Pinpoint the cell where the given text exists, returning its (x, y) midpoint coordinate. 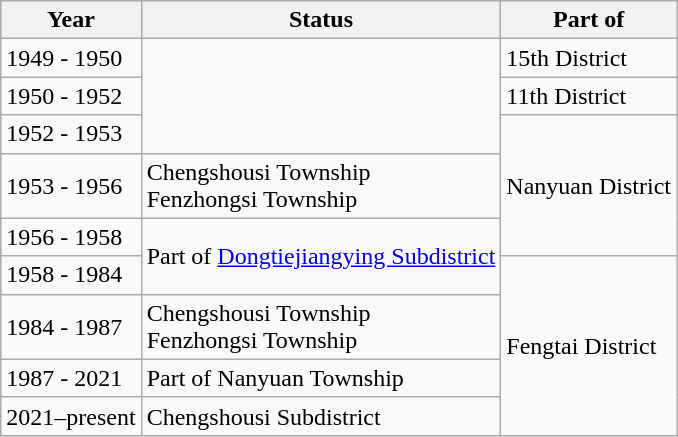
1956 - 1958 (71, 237)
1952 - 1953 (71, 134)
1949 - 1950 (71, 58)
Part of Dongtiejiangying Subdistrict (321, 256)
Nanyuan District (589, 186)
Status (321, 20)
15th District (589, 58)
1958 - 1984 (71, 275)
Fengtai District (589, 346)
Year (71, 20)
Part of Nanyuan Township (321, 378)
2021–present (71, 416)
1987 - 2021 (71, 378)
1953 - 1956 (71, 186)
1950 - 1952 (71, 96)
Part of (589, 20)
Chengshousi Subdistrict (321, 416)
11th District (589, 96)
1984 - 1987 (71, 326)
